Extract the (X, Y) coordinate from the center of the cell holding the provided text.  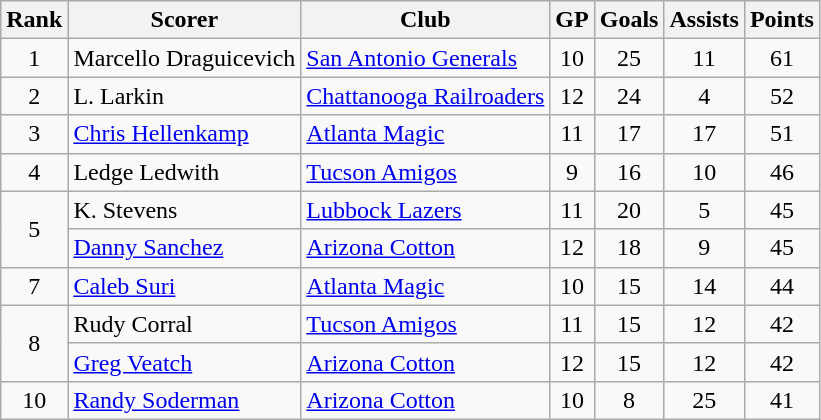
20 (629, 210)
46 (782, 172)
2 (34, 96)
61 (782, 58)
Rudy Corral (184, 324)
Goals (629, 20)
1 (34, 58)
41 (782, 400)
Greg Veatch (184, 362)
Chattanooga Railroaders (426, 96)
Points (782, 20)
GP (572, 20)
Chris Hellenkamp (184, 134)
3 (34, 134)
Caleb Suri (184, 286)
Rank (34, 20)
K. Stevens (184, 210)
Club (426, 20)
Marcello Draguicevich (184, 58)
44 (782, 286)
Ledge Ledwith (184, 172)
Randy Soderman (184, 400)
Lubbock Lazers (426, 210)
52 (782, 96)
16 (629, 172)
24 (629, 96)
7 (34, 286)
18 (629, 248)
Scorer (184, 20)
51 (782, 134)
Danny Sanchez (184, 248)
14 (704, 286)
Assists (704, 20)
San Antonio Generals (426, 58)
L. Larkin (184, 96)
